Determine the [X, Y] coordinate at the center of the cell enclosing the given text.  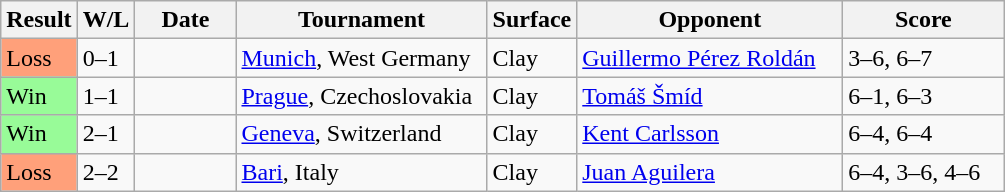
W/L [106, 20]
6–4, 3–6, 4–6 [924, 172]
Juan Aguilera [710, 172]
Score [924, 20]
0–1 [106, 58]
Tomáš Šmíd [710, 96]
Guillermo Pérez Roldán [710, 58]
Surface [532, 20]
2–2 [106, 172]
2–1 [106, 134]
Tournament [362, 20]
Opponent [710, 20]
Prague, Czechoslovakia [362, 96]
6–1, 6–3 [924, 96]
6–4, 6–4 [924, 134]
Munich, West Germany [362, 58]
Date [186, 20]
1–1 [106, 96]
Kent Carlsson [710, 134]
Bari, Italy [362, 172]
Geneva, Switzerland [362, 134]
Result [39, 20]
3–6, 6–7 [924, 58]
